Identify which cell holds the provided text, then report its (X, Y) central coordinate. 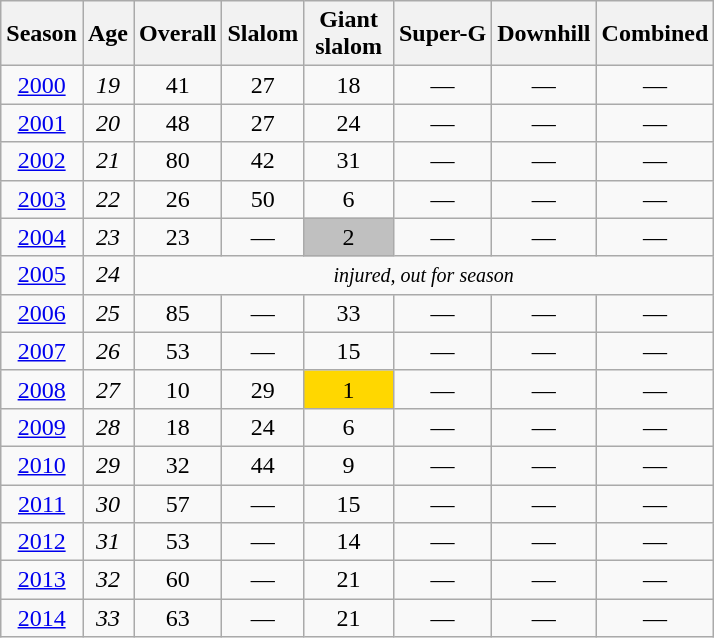
2013 (42, 580)
9 (349, 465)
1 (349, 389)
2012 (42, 542)
Downhill (544, 34)
42 (263, 161)
57 (178, 503)
2011 (42, 503)
Combined (655, 34)
Age (108, 34)
2003 (42, 199)
2000 (42, 85)
19 (108, 85)
Super-G (442, 34)
20 (108, 123)
25 (108, 313)
30 (108, 503)
Slalom (263, 34)
2007 (42, 351)
50 (263, 199)
2006 (42, 313)
63 (178, 618)
14 (349, 542)
22 (108, 199)
10 (178, 389)
2014 (42, 618)
Overall (178, 34)
injured, out for season (424, 275)
2009 (42, 427)
2004 (42, 237)
Giant slalom (349, 34)
48 (178, 123)
2008 (42, 389)
2001 (42, 123)
44 (263, 465)
41 (178, 85)
2010 (42, 465)
85 (178, 313)
60 (178, 580)
28 (108, 427)
2005 (42, 275)
2002 (42, 161)
80 (178, 161)
Season (42, 34)
2 (349, 237)
